For the text-containing cell, return its midpoint in (x, y) coordinate format. 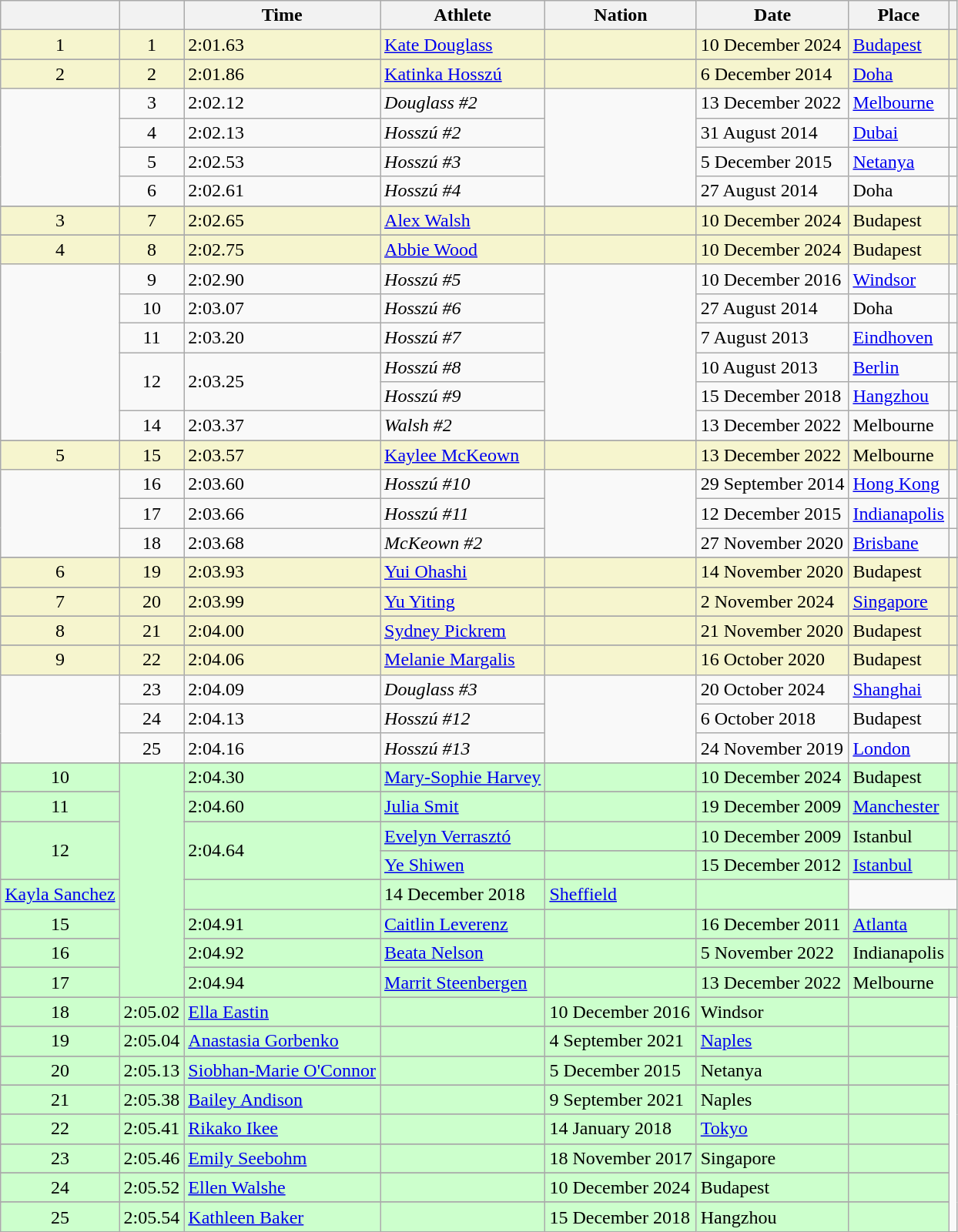
2:02.90 (282, 279)
31 August 2014 (772, 132)
2:04.13 (282, 718)
27 November 2020 (772, 543)
Hosszú #12 (463, 718)
19 December 2009 (772, 806)
Dubai (899, 132)
Evelyn Verrasztó (463, 835)
Marrit Steenbergen (463, 983)
2:05.54 (152, 1217)
2:02.65 (282, 220)
London (899, 748)
2:05.46 (152, 1158)
21 November 2020 (772, 631)
2:04.64 (282, 850)
2:03.93 (282, 572)
Time (282, 15)
Julia Smit (463, 806)
9 September 2021 (621, 1100)
Anastasia Gorbenko (282, 1041)
Hosszú #13 (463, 748)
2:01.86 (282, 74)
Hosszú #2 (463, 132)
Kaylee McKeown (463, 455)
Emily Seebohm (282, 1158)
2:02.13 (282, 132)
2:03.57 (282, 455)
14 November 2020 (772, 572)
29 September 2014 (772, 484)
2:03.37 (282, 426)
24 November 2019 (772, 748)
Ye Shiwen (463, 865)
Walsh #2 (463, 426)
Hosszú #11 (463, 514)
Hosszú #6 (463, 308)
2:03.07 (282, 308)
Kayla Sanchez (60, 895)
15 December 2012 (772, 865)
14 January 2018 (621, 1129)
Hosszú #8 (463, 367)
Douglass #2 (463, 103)
6 October 2018 (772, 718)
Douglass #3 (463, 689)
2:04.09 (282, 689)
12 December 2015 (772, 514)
Tokyo (772, 1129)
7 August 2013 (772, 337)
10 August 2013 (772, 367)
2:05.13 (152, 1070)
Manchester (899, 806)
2:05.38 (152, 1100)
Katinka Hosszú (463, 74)
2:01.63 (282, 45)
Kate Douglass (463, 45)
Rikako Ikee (282, 1129)
Beata Nelson (463, 953)
Hong Kong (899, 484)
2:02.75 (282, 249)
Hosszú #7 (463, 337)
Melanie Margalis (463, 660)
2:04.92 (282, 953)
2:03.20 (282, 337)
2 November 2024 (772, 601)
2:04.94 (282, 983)
2:02.53 (282, 162)
Caitlin Leverenz (463, 924)
2:05.41 (152, 1129)
6 December 2014 (772, 74)
2:05.04 (152, 1041)
Hosszú #9 (463, 397)
2:04.16 (282, 748)
Hosszú #10 (463, 484)
Bailey Andison (282, 1100)
Hosszú #3 (463, 162)
Shanghai (899, 689)
Yui Ohashi (463, 572)
Alex Walsh (463, 220)
14 (152, 426)
Athlete (463, 15)
2:03.68 (282, 543)
4 September 2021 (621, 1041)
Ellen Walshe (282, 1187)
2:02.12 (282, 103)
Ella Eastin (282, 1012)
Brisbane (899, 543)
20 October 2024 (772, 689)
2:04.06 (282, 660)
16 December 2011 (772, 924)
Yu Yiting (463, 601)
Hosszú #5 (463, 279)
Nation (621, 15)
2:04.30 (282, 777)
2:03.66 (282, 514)
18 November 2017 (621, 1158)
2:05.02 (152, 1012)
Atlanta (899, 924)
Place (899, 15)
2:04.91 (282, 924)
2:03.99 (282, 601)
Sheffield (621, 895)
Eindhoven (899, 337)
14 December 2018 (463, 895)
Sydney Pickrem (463, 631)
2:02.61 (282, 191)
Berlin (899, 367)
McKeown #2 (463, 543)
5 November 2022 (772, 953)
16 October 2020 (772, 660)
2:04.00 (282, 631)
10 December 2009 (772, 835)
Siobhan-Marie O'Connor (282, 1070)
2:05.52 (152, 1187)
Hosszú #4 (463, 191)
2:04.60 (282, 806)
Date (772, 15)
2:03.25 (282, 382)
Kathleen Baker (282, 1217)
Abbie Wood (463, 249)
2:03.60 (282, 484)
Mary-Sophie Harvey (463, 777)
